Search for the cell housing the specified text and yield its [x, y] center coordinate. 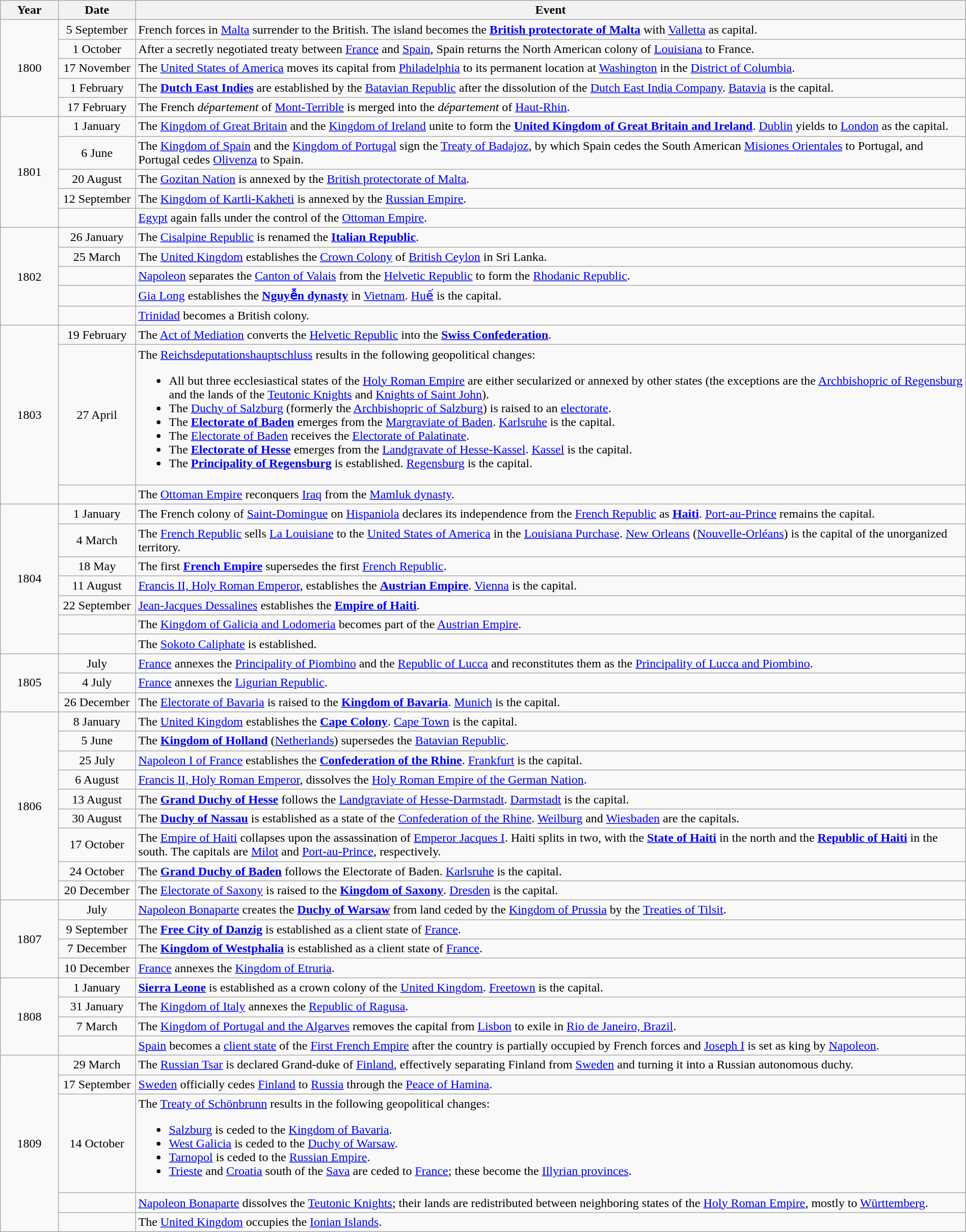
26 January [97, 237]
The United Kingdom establishes the Cape Colony. Cape Town is the capital. [550, 721]
1805 [30, 683]
Gia Long establishes the Nguyễn dynasty in Vietnam. Huế is the capital. [550, 296]
17 February [97, 107]
The Electorate of Bavaria is raised to the Kingdom of Bavaria. Munich is the capital. [550, 702]
13 August [97, 799]
5 June [97, 741]
The Sokoto Caliphate is established. [550, 644]
The French colony of Saint-Domingue on Hispaniola declares its independence from the French Republic as Haiti. Port-au-Prince remains the capital. [550, 514]
14 October [97, 1143]
5 September [97, 30]
The Kingdom of Holland (Netherlands) supersedes the Batavian Republic. [550, 741]
The Dutch East Indies are established by the Batavian Republic after the dissolution of the Dutch East India Company. Batavia is the capital. [550, 88]
17 September [97, 1084]
The United States of America moves its capital from Philadelphia to its permanent location at Washington in the District of Columbia. [550, 68]
1808 [30, 1016]
The United Kingdom occupies the Ionian Islands. [550, 1222]
The Kingdom of Italy annexes the Republic of Ragusa. [550, 1007]
24 October [97, 871]
1801 [30, 172]
17 November [97, 68]
26 December [97, 702]
4 July [97, 683]
Egypt again falls under the control of the Ottoman Empire. [550, 218]
1807 [30, 939]
1809 [30, 1143]
The Grand Duchy of Baden follows the Electorate of Baden. Karlsruhe is the capital. [550, 871]
6 June [97, 153]
The Kingdom of Westphalia is established as a client state of France. [550, 949]
6 August [97, 780]
20 December [97, 891]
Trinidad becomes a British colony. [550, 315]
The Russian Tsar is declared Grand-duke of Finland, effectively separating Finland from Sweden and turning it into a Russian autonomous duchy. [550, 1065]
12 September [97, 198]
Sweden officially cedes Finland to Russia through the Peace of Hamina. [550, 1084]
1803 [30, 415]
French forces in Malta surrender to the British. The island becomes the British protectorate of Malta with Valletta as capital. [550, 30]
1802 [30, 276]
Napoleon I of France establishes the Confederation of the Rhine. Frankfurt is the capital. [550, 760]
France annexes the Kingdom of Etruria. [550, 968]
France annexes the Principality of Piombino and the Republic of Lucca and reconstitutes them as the Principality of Lucca and Piombino. [550, 663]
7 December [97, 949]
Year [30, 10]
27 April [97, 415]
8 January [97, 721]
1 February [97, 88]
France annexes the Ligurian Republic. [550, 683]
25 July [97, 760]
9 September [97, 929]
Jean-Jacques Dessalines establishes the Empire of Haiti. [550, 605]
After a secretly negotiated treaty between France and Spain, Spain returns the North American colony of Louisiana to France. [550, 49]
The Electorate of Saxony is raised to the Kingdom of Saxony. Dresden is the capital. [550, 891]
1804 [30, 579]
The Duchy of Nassau is established as a state of the Confederation of the Rhine. Weilburg and Wiesbaden are the capitals. [550, 818]
17 October [97, 845]
1800 [30, 68]
22 September [97, 605]
7 March [97, 1026]
The United Kingdom establishes the Crown Colony of British Ceylon in Sri Lanka. [550, 256]
31 January [97, 1007]
25 March [97, 256]
Francis II, Holy Roman Emperor, establishes the Austrian Empire. Vienna is the capital. [550, 586]
1 October [97, 49]
Sierra Leone is established as a crown colony of the United Kingdom. Freetown is the capital. [550, 987]
The Ottoman Empire reconquers Iraq from the Mamluk dynasty. [550, 494]
The Free City of Danzig is established as a client state of France. [550, 929]
Napoleon Bonaparte creates the Duchy of Warsaw from land ceded by the Kingdom of Prussia by the Treaties of Tilsit. [550, 910]
1806 [30, 806]
The French département of Mont-Terrible is merged into the département of Haut-Rhin. [550, 107]
Francis II, Holy Roman Emperor, dissolves the Holy Roman Empire of the German Nation. [550, 780]
Event [550, 10]
The Grand Duchy of Hesse follows the Landgraviate of Hesse-Darmstadt. Darmstadt is the capital. [550, 799]
29 March [97, 1065]
30 August [97, 818]
Date [97, 10]
The Kingdom of Galicia and Lodomeria becomes part of the Austrian Empire. [550, 625]
11 August [97, 586]
The Kingdom of Portugal and the Algarves removes the capital from Lisbon to exile in Rio de Janeiro, Brazil. [550, 1026]
4 March [97, 540]
Napoleon separates the Canton of Valais from the Helvetic Republic to form the Rhodanic Republic. [550, 276]
19 February [97, 335]
The Cisalpine Republic is renamed the Italian Republic. [550, 237]
The first French Empire supersedes the first French Republic. [550, 567]
The Act of Mediation converts the Helvetic Republic into the Swiss Confederation. [550, 335]
The Gozitan Nation is annexed by the British protectorate of Malta. [550, 179]
20 August [97, 179]
10 December [97, 968]
The Kingdom of Kartli-Kakheti is annexed by the Russian Empire. [550, 198]
18 May [97, 567]
